From the cell containing the given text, extract its center point as (X, Y) coordinate. 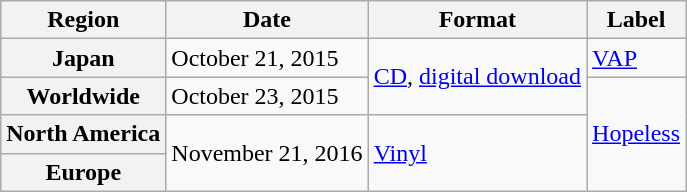
Worldwide (84, 96)
Europe (84, 172)
Japan (84, 58)
Vinyl (477, 153)
Format (477, 20)
VAP (636, 58)
Date (267, 20)
November 21, 2016 (267, 153)
Region (84, 20)
Hopeless (636, 134)
Label (636, 20)
CD, digital download (477, 77)
October 23, 2015 (267, 96)
October 21, 2015 (267, 58)
North America (84, 134)
